For the text-containing cell, return its midpoint in [X, Y] coordinate format. 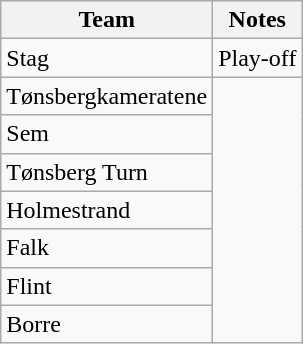
Falk [107, 248]
Flint [107, 286]
Team [107, 20]
Holmestrand [107, 210]
Tønsbergkameratene [107, 96]
Stag [107, 58]
Tønsberg Turn [107, 172]
Sem [107, 134]
Borre [107, 324]
Play-off [258, 58]
Notes [258, 20]
